Capture the cell that displays the provided text and extract its [X, Y] central coordinate. 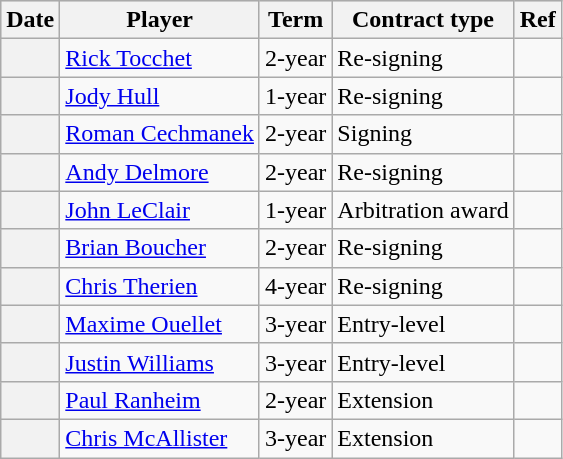
Ref [538, 20]
Signing [423, 134]
Justin Williams [160, 362]
Player [160, 20]
Chris McAllister [160, 438]
Andy Delmore [160, 172]
Roman Cechmanek [160, 134]
Paul Ranheim [160, 400]
Brian Boucher [160, 248]
Chris Therien [160, 286]
John LeClair [160, 210]
Jody Hull [160, 96]
Term [295, 20]
Maxime Ouellet [160, 324]
Contract type [423, 20]
Rick Tocchet [160, 58]
4-year [295, 286]
Date [30, 20]
Arbitration award [423, 210]
